Output the (X, Y) coordinate of the center of the cell containing the given text.  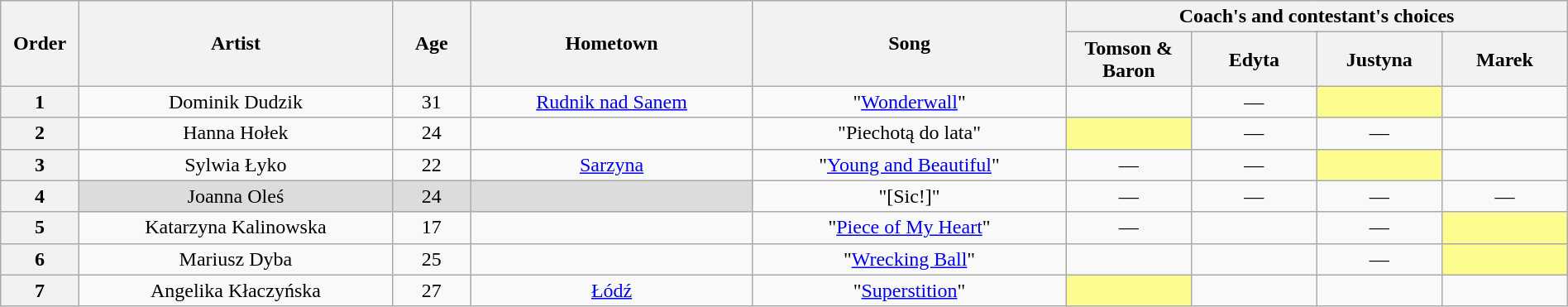
Order (40, 43)
1 (40, 102)
6 (40, 259)
3 (40, 165)
Mariusz Dyba (235, 259)
Łódź (612, 290)
Song (910, 43)
27 (432, 290)
5 (40, 228)
Katarzyna Kalinowska (235, 228)
Coach's and contestant's choices (1317, 17)
"Young and Beautiful" (910, 165)
"Wonderwall" (910, 102)
Age (432, 43)
31 (432, 102)
Edyta (1255, 60)
25 (432, 259)
7 (40, 290)
Dominik Dudzik (235, 102)
Justyna (1379, 60)
Joanna Oleś (235, 196)
Marek (1505, 60)
"Piece of My Heart" (910, 228)
Sylwia Łyko (235, 165)
"Superstition" (910, 290)
22 (432, 165)
2 (40, 133)
Angelika Kłaczyńska (235, 290)
4 (40, 196)
Tomson & Baron (1129, 60)
"Piechotą do lata" (910, 133)
17 (432, 228)
Sarzyna (612, 165)
"[Sic!]" (910, 196)
Artist (235, 43)
Hanna Hołek (235, 133)
Rudnik nad Sanem (612, 102)
Hometown (612, 43)
"Wrecking Ball" (910, 259)
